From the cell containing the given text, extract its center point as (x, y) coordinate. 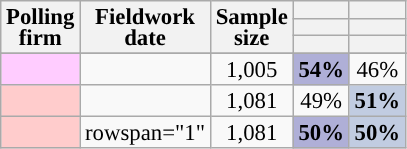
Pollingfirm (40, 28)
51% (377, 101)
46% (377, 70)
rowspan="1" (146, 133)
1,005 (252, 70)
Fieldworkdate (146, 28)
Samplesize (252, 28)
54% (321, 70)
49% (321, 101)
